For the text-containing cell, return its midpoint in [x, y] coordinate format. 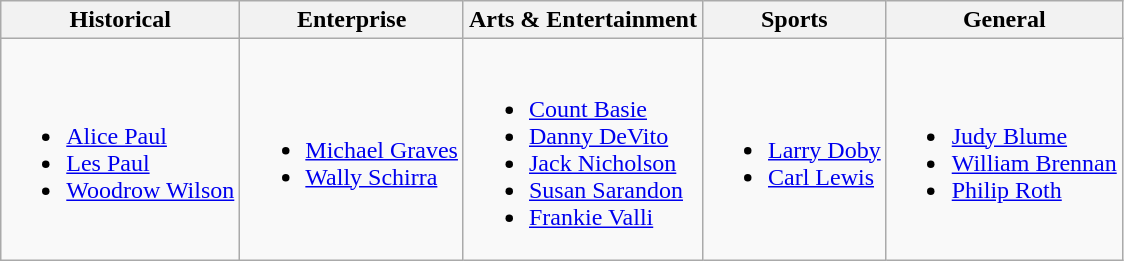
Enterprise [352, 20]
Alice PaulLes PaulWoodrow Wilson [120, 150]
General [1004, 20]
Count BasieDanny DeVitoJack NicholsonSusan SarandonFrankie Valli [582, 150]
Michael GravesWally Schirra [352, 150]
Larry DobyCarl Lewis [794, 150]
Historical [120, 20]
Sports [794, 20]
Arts & Entertainment [582, 20]
Judy BlumeWilliam BrennanPhilip Roth [1004, 150]
